Return the [X, Y] coordinate for the center point of the cell that contains the specified text.  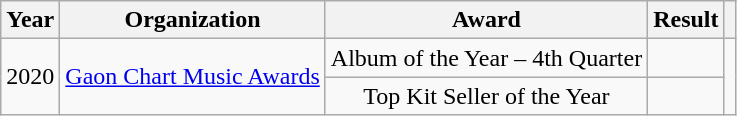
Album of the Year – 4th Quarter [486, 58]
Organization [193, 20]
Top Kit Seller of the Year [486, 96]
Result [686, 20]
2020 [30, 77]
Year [30, 20]
Award [486, 20]
Gaon Chart Music Awards [193, 77]
